Search for the cell housing the specified text and yield its [x, y] center coordinate. 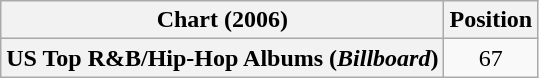
67 [491, 58]
Position [491, 20]
US Top R&B/Hip-Hop Albums (Billboard) [222, 58]
Chart (2006) [222, 20]
